Return [x, y] of the center of cell containing provided text 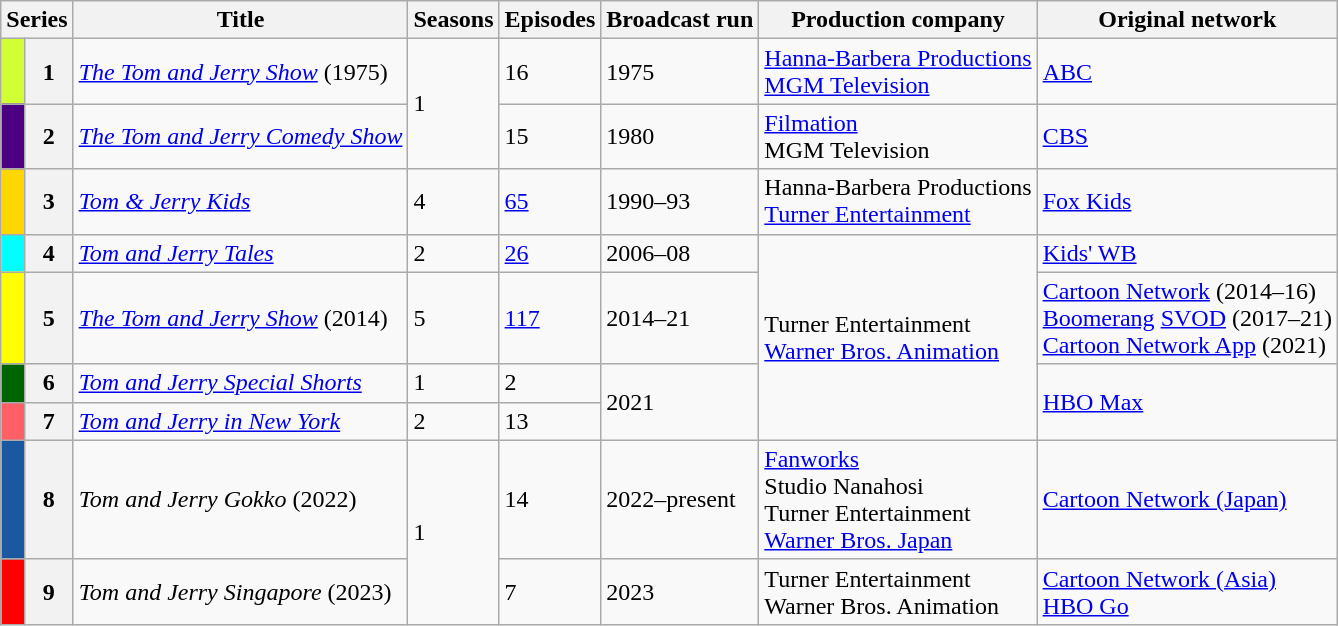
14 [550, 500]
13 [550, 421]
The Tom and Jerry Show (1975) [240, 72]
Tom & Jerry Kids [240, 202]
2021 [680, 402]
FanworksStudio NanahosiTurner EntertainmentWarner Bros. Japan [898, 500]
HBO Max [1187, 402]
Original network [1187, 20]
Tom and Jerry Tales [240, 253]
ABC [1187, 72]
1990–93 [680, 202]
Title [240, 20]
Tom and Jerry Gokko (2022) [240, 500]
1975 [680, 72]
26 [550, 253]
3 [48, 202]
The Tom and Jerry Comedy Show [240, 136]
Seasons [454, 20]
15 [550, 136]
Broadcast run [680, 20]
Cartoon Network (2014–16)Boomerang SVOD (2017–21)Cartoon Network App (2021) [1187, 318]
117 [550, 318]
6 [48, 383]
65 [550, 202]
FilmationMGM Television [898, 136]
Cartoon Network (Japan) [1187, 500]
9 [48, 592]
Production company [898, 20]
Episodes [550, 20]
Tom and Jerry Special Shorts [240, 383]
Kids' WB [1187, 253]
Tom and Jerry in New York [240, 421]
CBS [1187, 136]
Hanna-Barbera ProductionsTurner Entertainment [898, 202]
2023 [680, 592]
2006–08 [680, 253]
2022–present [680, 500]
The Tom and Jerry Show (2014) [240, 318]
Fox Kids [1187, 202]
1980 [680, 136]
2014–21 [680, 318]
Cartoon Network (Asia)HBO Go [1187, 592]
8 [48, 500]
Series [37, 20]
Tom and Jerry Singapore (2023) [240, 592]
16 [550, 72]
Hanna-Barbera ProductionsMGM Television [898, 72]
